Return [X, Y] of the center of cell containing provided text 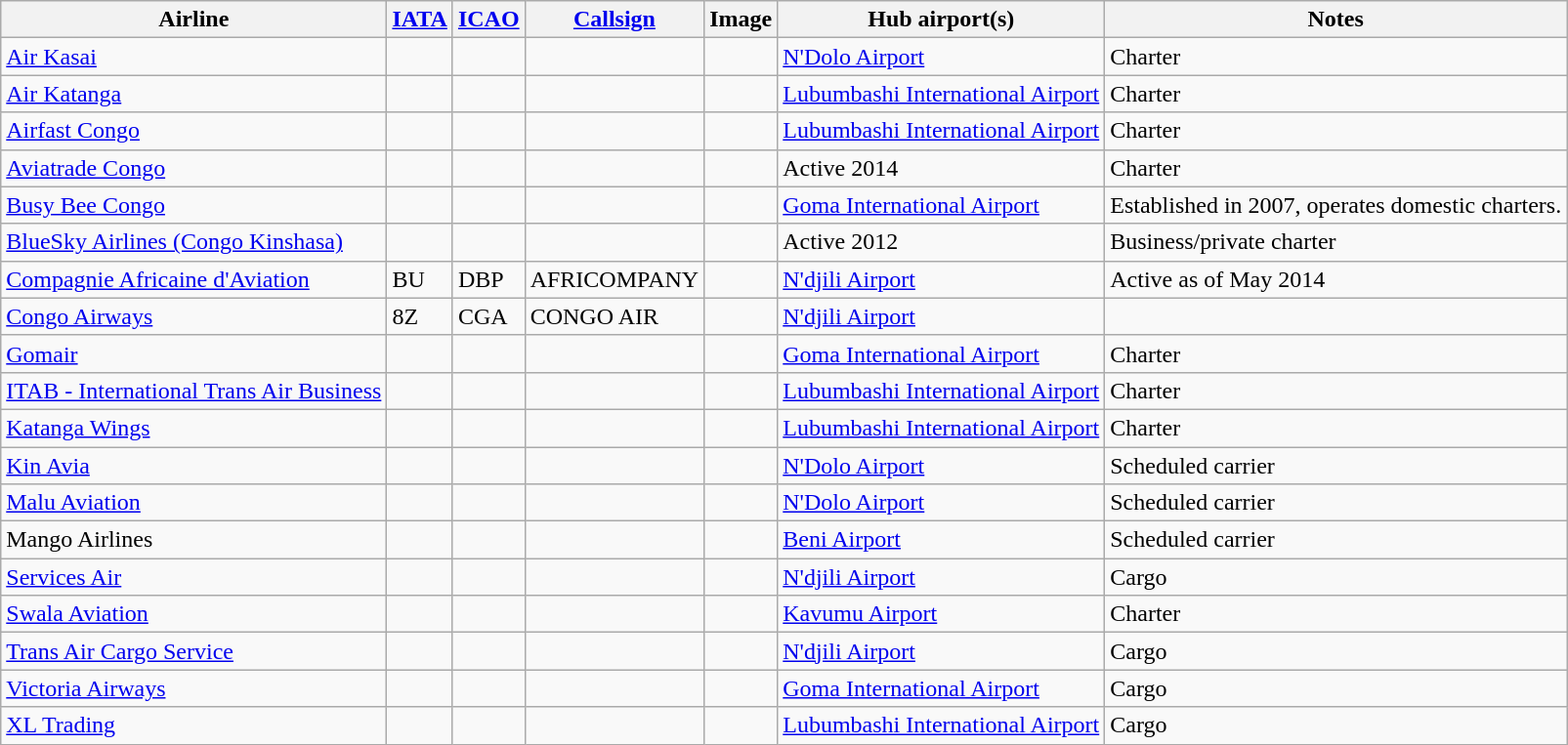
Swala Aviation [193, 614]
Active as of May 2014 [1336, 279]
Kin Avia [193, 466]
Airline [193, 20]
Malu Aviation [193, 503]
Busy Bee Congo [193, 205]
Active 2014 [942, 168]
BU [420, 279]
Compagnie Africaine d'Aviation [193, 279]
IATA [420, 20]
Beni Airport [942, 540]
8Z [420, 316]
Victoria Airways [193, 688]
Katanga Wings [193, 428]
Gomair [193, 353]
Congo Airways [193, 316]
Aviatrade Congo [193, 168]
Kavumu Airport [942, 614]
AFRICOMPANY [614, 279]
Established in 2007, operates domestic charters. [1336, 205]
Hub airport(s) [942, 20]
Air Kasai [193, 57]
CGA [488, 316]
ICAO [488, 20]
Air Katanga [193, 94]
Notes [1336, 20]
Mango Airlines [193, 540]
Image [741, 20]
Airfast Congo [193, 131]
Callsign [614, 20]
Services Air [193, 577]
Business/private charter [1336, 242]
Trans Air Cargo Service [193, 651]
DBP [488, 279]
XL Trading [193, 725]
BlueSky Airlines (Congo Kinshasa) [193, 242]
CONGO AIR [614, 316]
ITAB - International Trans Air Business [193, 391]
Active 2012 [942, 242]
